Detect which cell encompasses the target text, then output its (x, y) center coordinate. 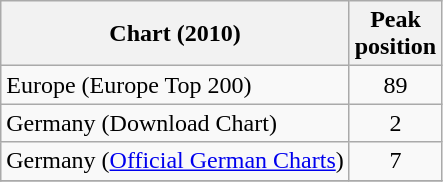
Germany (Official German Charts) (175, 161)
Chart (2010) (175, 34)
Europe (Europe Top 200) (175, 85)
7 (395, 161)
Peakposition (395, 34)
2 (395, 123)
Germany (Download Chart) (175, 123)
89 (395, 85)
